Extract the (X, Y) coordinate from the center of the cell holding the provided text.  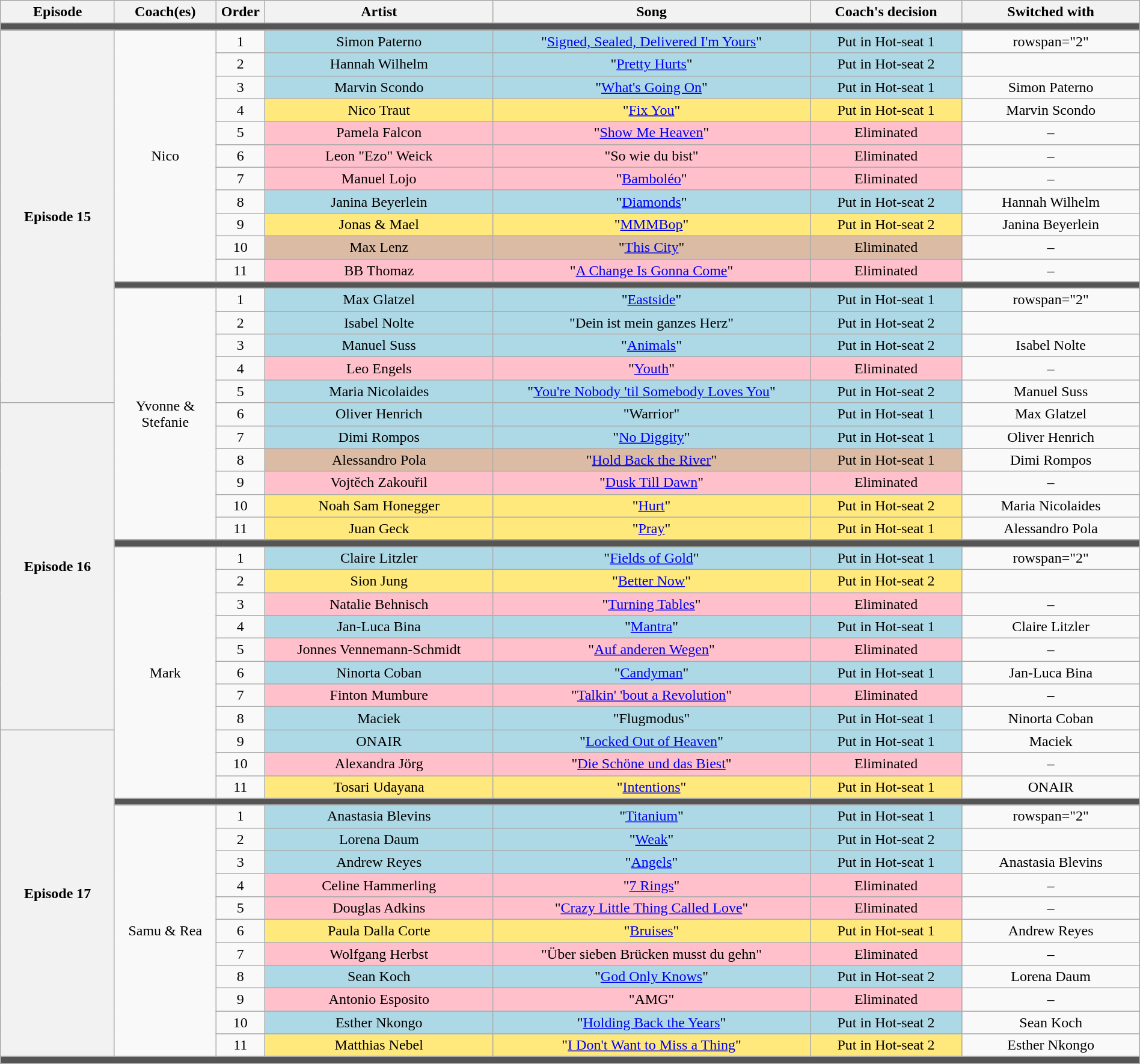
"This City" (652, 247)
"Pretty Hurts" (652, 64)
Samu & Rea (165, 931)
"7 Rings" (652, 885)
"Dein ist mein ganzes Herz" (652, 323)
Nico (165, 156)
Alexandra Jörg (379, 764)
Episode 15 (58, 216)
"Eastside" (652, 300)
Episode 16 (58, 566)
"Fields of Gold" (652, 558)
"Better Now" (652, 581)
"I Don't Want to Miss a Thing" (652, 1045)
Song (652, 12)
Wolfgang Herbst (379, 954)
"Diamonds" (652, 201)
Jonas & Mael (379, 224)
"Auf anderen Wegen" (652, 650)
Mark (165, 672)
"Titanium" (652, 816)
"You're Nobody 'til Somebody Loves You" (652, 391)
Coach(es) (165, 12)
Celine Hammerling (379, 885)
"Hurt" (652, 506)
"Candyman" (652, 673)
"Turning Tables" (652, 604)
Coach's decision (886, 12)
Douglas Adkins (379, 908)
"So wie du bist" (652, 156)
"Dusk Till Dawn" (652, 483)
"Animals" (652, 346)
Finton Mumbure (379, 696)
Juan Geck (379, 528)
"Angels" (652, 862)
Manuel Lojo (379, 179)
"Intentions" (652, 787)
"Talkin' 'bout a Revolution" (652, 696)
Noah Sam Honegger (379, 506)
"Warrior" (652, 414)
"AMG" (652, 1000)
"What's Going On" (652, 87)
Antonio Esposito (379, 1000)
Tosari Udayana (379, 787)
"Weak" (652, 839)
Order (241, 12)
Leo Engels (379, 368)
Natalie Behnisch (379, 604)
"Die Schöne und das Biest" (652, 764)
Matthias Nebel (379, 1045)
Switched with (1051, 12)
Leon "Ezo" Weick (379, 156)
"Flugmodus" (652, 718)
"No Diggity" (652, 437)
"Bruises" (652, 931)
"MMMBop" (652, 224)
Nico Traut (379, 110)
Artist (379, 12)
Paula Dalla Corte (379, 931)
BB Thomaz (379, 270)
Episode (58, 12)
Vojtĕch Zakouřil (379, 483)
Pamela Falcon (379, 133)
"God Only Knows" (652, 977)
"Bamboléo" (652, 179)
"Locked Out of Heaven" (652, 741)
Max Lenz (379, 247)
"Youth" (652, 368)
"Show Me Heaven" (652, 133)
"Mantra" (652, 627)
"Fix You" (652, 110)
Jonnes Vennemann-Schmidt (379, 650)
"Crazy Little Thing Called Love" (652, 908)
"Pray" (652, 528)
Sion Jung (379, 581)
Episode 17 (58, 893)
"A Change Is Gonna Come" (652, 270)
"Hold Back the River" (652, 460)
Yvonne & Stefanie (165, 415)
"Über sieben Brücken musst du gehn" (652, 954)
"Holding Back the Years" (652, 1023)
"Signed, Sealed, Delivered I'm Yours" (652, 41)
